Locate the cell with the specified text and output its [X, Y] center coordinate. 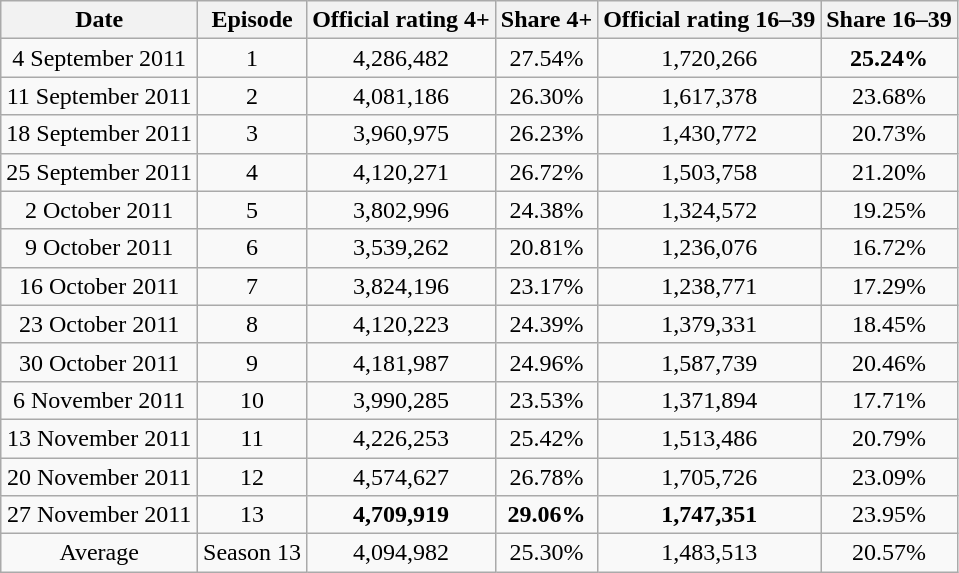
6 [252, 248]
10 [252, 400]
1,587,739 [710, 362]
26.30% [546, 96]
20.57% [890, 553]
7 [252, 286]
8 [252, 324]
4,181,987 [402, 362]
16.72% [890, 248]
1,238,771 [710, 286]
23.09% [890, 477]
1,430,772 [710, 134]
4 [252, 172]
20.73% [890, 134]
4,574,627 [402, 477]
1,747,351 [710, 515]
20.79% [890, 438]
25.42% [546, 438]
4,094,982 [402, 553]
16 October 2011 [100, 286]
4,709,919 [402, 515]
23 October 2011 [100, 324]
23.95% [890, 515]
1,371,894 [710, 400]
Official rating 16–39 [710, 20]
20 November 2011 [100, 477]
4,226,253 [402, 438]
5 [252, 210]
13 November 2011 [100, 438]
18 September 2011 [100, 134]
24.39% [546, 324]
30 October 2011 [100, 362]
25.24% [890, 58]
9 [252, 362]
3,539,262 [402, 248]
20.46% [890, 362]
1,324,572 [710, 210]
2 [252, 96]
26.23% [546, 134]
Episode [252, 20]
3,990,285 [402, 400]
3,802,996 [402, 210]
26.72% [546, 172]
1,379,331 [710, 324]
1,236,076 [710, 248]
18.45% [890, 324]
1,720,266 [710, 58]
3,824,196 [402, 286]
21.20% [890, 172]
Date [100, 20]
13 [252, 515]
Share 16–39 [890, 20]
12 [252, 477]
1 [252, 58]
Share 4+ [546, 20]
27 November 2011 [100, 515]
2 October 2011 [100, 210]
26.78% [546, 477]
1,513,486 [710, 438]
11 September 2011 [100, 96]
24.96% [546, 362]
6 November 2011 [100, 400]
23.17% [546, 286]
25.30% [546, 553]
4,081,186 [402, 96]
17.71% [890, 400]
Average [100, 553]
25 September 2011 [100, 172]
17.29% [890, 286]
4,120,271 [402, 172]
11 [252, 438]
4,120,223 [402, 324]
4,286,482 [402, 58]
1,483,513 [710, 553]
Official rating 4+ [402, 20]
4 September 2011 [100, 58]
29.06% [546, 515]
1,705,726 [710, 477]
23.68% [890, 96]
9 October 2011 [100, 248]
3,960,975 [402, 134]
19.25% [890, 210]
27.54% [546, 58]
Season 13 [252, 553]
1,503,758 [710, 172]
24.38% [546, 210]
20.81% [546, 248]
1,617,378 [710, 96]
23.53% [546, 400]
3 [252, 134]
